Determine the [x, y] coordinate at the center of the cell enclosing the given text.  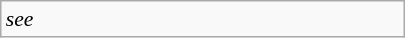
see [203, 19]
